Return the (x, y) coordinate for the center point of the cell that contains the specified text.  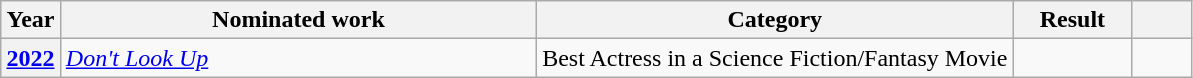
2022 (31, 58)
Category (775, 20)
Don't Look Up (298, 58)
Result (1072, 20)
Best Actress in a Science Fiction/Fantasy Movie (775, 58)
Nominated work (298, 20)
Year (31, 20)
